Extract the (X, Y) coordinate from the center of the cell holding the provided text.  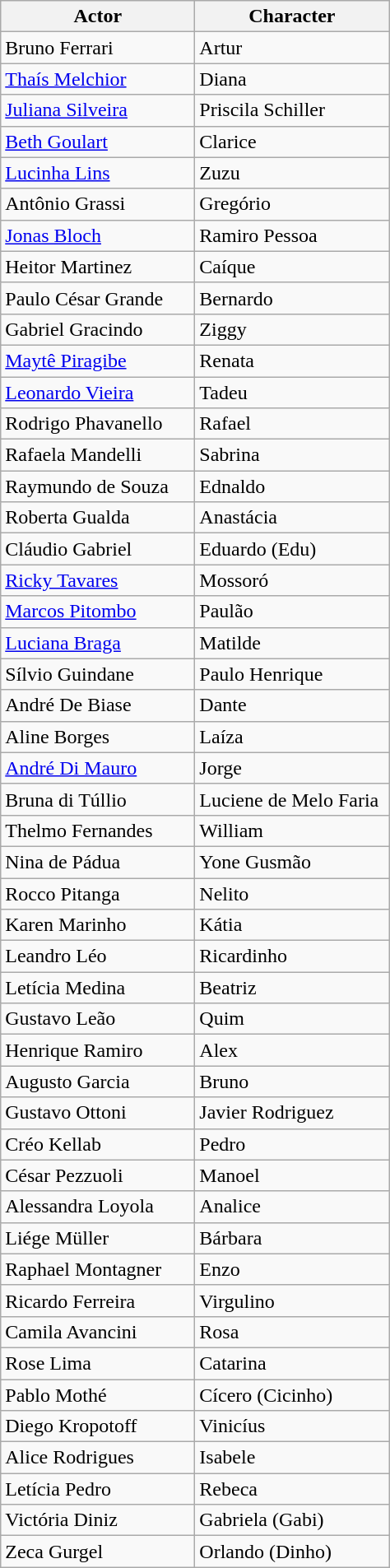
Mossoró (292, 580)
Tadeu (292, 393)
Beth Goulart (98, 142)
Bruno Ferrari (98, 48)
Rafael (292, 424)
Nina de Pádua (98, 862)
Catarina (292, 1363)
Ramiro Pessoa (292, 235)
Yone Gusmão (292, 862)
Pedro (292, 1144)
Liége Müller (98, 1238)
Antônio Grassi (98, 204)
Aline Borges (98, 737)
Diana (292, 79)
Ricardinho (292, 956)
Rafaela Mandelli (98, 455)
Alessandra Loyola (98, 1207)
Analice (292, 1207)
Maytê Piragibe (98, 361)
Cláudio Gabriel (98, 549)
Lucinha Lins (98, 173)
Rodrigo Phavanello (98, 424)
Character (292, 16)
André Di Mauro (98, 768)
Kátia (292, 925)
Matilde (292, 643)
Paulão (292, 612)
Ricky Tavares (98, 580)
Actor (98, 16)
Letícia Medina (98, 988)
Priscila Schiller (292, 110)
Jorge (292, 768)
Bernardo (292, 298)
Bárbara (292, 1238)
Leandro Léo (98, 956)
Bruno (292, 1082)
Clarice (292, 142)
Paulo Henrique (292, 674)
Raphael Montagner (98, 1269)
Henrique Ramiro (98, 1050)
Virgulino (292, 1300)
Alex (292, 1050)
Orlando (Dinho) (292, 1552)
Augusto Garcia (98, 1082)
Marcos Pitombo (98, 612)
Thelmo Fernandes (98, 831)
Diego Kropotoff (98, 1426)
Juliana Silveira (98, 110)
Heitor Martinez (98, 267)
Leonardo Vieira (98, 393)
Letícia Pedro (98, 1489)
Luciana Braga (98, 643)
Raymundo de Souza (98, 486)
Isabele (292, 1458)
Anastácia (292, 518)
Jonas Bloch (98, 235)
Beatriz (292, 988)
William (292, 831)
Roberta Gualda (98, 518)
Paulo César Grande (98, 298)
Rebeca (292, 1489)
Renata (292, 361)
Karen Marinho (98, 925)
Ziggy (292, 329)
Eduardo (Edu) (292, 549)
Pablo Mothé (98, 1395)
Caíque (292, 267)
Créo Kellab (98, 1144)
Laíza (292, 737)
André De Biase (98, 705)
Victória Diniz (98, 1520)
Rocco Pitanga (98, 893)
Gustavo Ottoni (98, 1113)
César Pezzuoli (98, 1175)
Gabriela (Gabi) (292, 1520)
Gabriel Gracindo (98, 329)
Nelito (292, 893)
Camila Avancini (98, 1332)
Enzo (292, 1269)
Rose Lima (98, 1363)
Vinicíus (292, 1426)
Gregório (292, 204)
Cícero (Cicinho) (292, 1395)
Bruna di Túllio (98, 799)
Sílvio Guindane (98, 674)
Ricardo Ferreira (98, 1300)
Manoel (292, 1175)
Javier Rodriguez (292, 1113)
Quim (292, 1019)
Dante (292, 705)
Luciene de Melo Faria (292, 799)
Gustavo Leão (98, 1019)
Alice Rodrigues (98, 1458)
Artur (292, 48)
Zeca Gurgel (98, 1552)
Rosa (292, 1332)
Sabrina (292, 455)
Ednaldo (292, 486)
Thaís Melchior (98, 79)
Zuzu (292, 173)
